Identify which cell holds the provided text, then report its (X, Y) central coordinate. 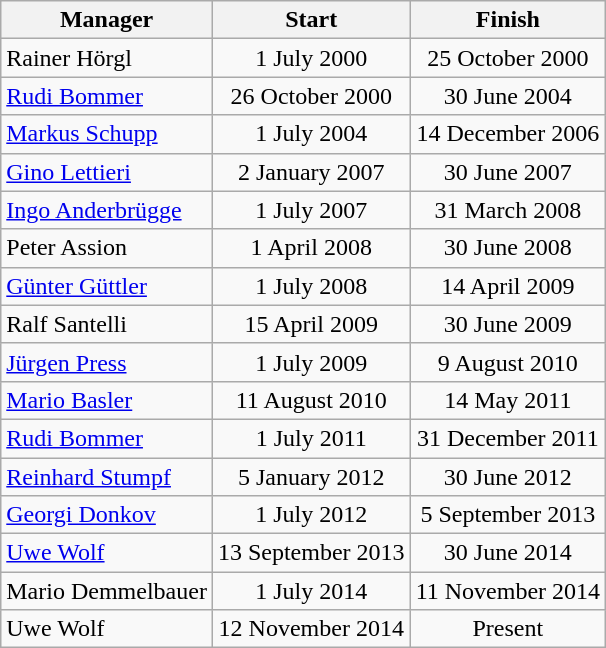
1 July 2009 (311, 362)
13 September 2013 (311, 553)
30 June 2014 (508, 553)
Günter Güttler (107, 286)
Finish (508, 20)
Mario Basler (107, 400)
Markus Schupp (107, 134)
31 March 2008 (508, 210)
30 June 2007 (508, 172)
1 April 2008 (311, 248)
5 September 2013 (508, 515)
1 July 2014 (311, 591)
Peter Assion (107, 248)
Reinhard Stumpf (107, 477)
1 July 2000 (311, 58)
Gino Lettieri (107, 172)
26 October 2000 (311, 96)
30 June 2009 (508, 324)
Start (311, 20)
Mario Demmelbauer (107, 591)
11 November 2014 (508, 591)
5 January 2012 (311, 477)
30 June 2004 (508, 96)
30 June 2012 (508, 477)
1 July 2011 (311, 438)
25 October 2000 (508, 58)
11 August 2010 (311, 400)
14 April 2009 (508, 286)
1 July 2007 (311, 210)
2 January 2007 (311, 172)
14 December 2006 (508, 134)
Ralf Santelli (107, 324)
Manager (107, 20)
Rainer Hörgl (107, 58)
1 July 2008 (311, 286)
9 August 2010 (508, 362)
Ingo Anderbrügge (107, 210)
14 May 2011 (508, 400)
12 November 2014 (311, 629)
30 June 2008 (508, 248)
Georgi Donkov (107, 515)
Jürgen Press (107, 362)
1 July 2012 (311, 515)
15 April 2009 (311, 324)
1 July 2004 (311, 134)
31 December 2011 (508, 438)
Present (508, 629)
